Output the (x, y) coordinate of the center of the cell containing the given text.  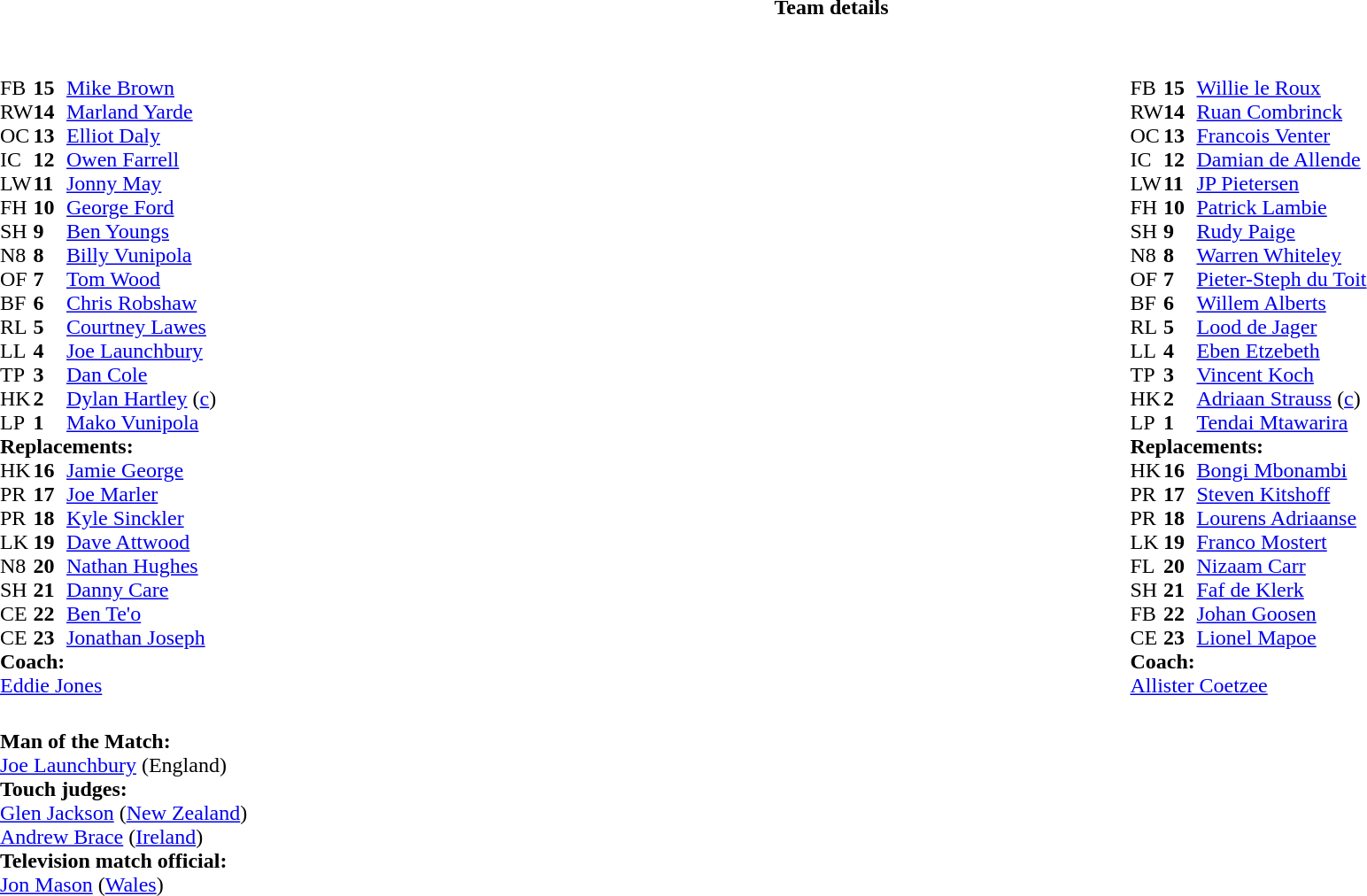
Allister Coetzee (1248, 685)
Warren Whiteley (1281, 255)
Jonny May (142, 184)
Adriaan Strauss (c) (1281, 398)
Dave Attwood (142, 542)
JP Pietersen (1281, 184)
Willem Alberts (1281, 303)
Chris Robshaw (142, 303)
Nathan Hughes (142, 567)
Jamie George (142, 471)
Eben Etzebeth (1281, 351)
Mike Brown (142, 89)
Eddie Jones (108, 685)
Johan Goosen (1281, 614)
Joe Marler (142, 494)
Steven Kitshoff (1281, 494)
Danny Care (142, 590)
Lionel Mapoe (1281, 637)
Tendai Mtawarira (1281, 423)
Rudy Paige (1281, 232)
George Ford (142, 207)
Courtney Lawes (142, 328)
Ruan Combrinck (1281, 112)
Elliot Daly (142, 136)
Kyle Sinckler (142, 519)
Lood de Jager (1281, 328)
Tom Wood (142, 280)
Patrick Lambie (1281, 207)
Mako Vunipola (142, 423)
Joe Launchbury (142, 351)
Faf de Klerk (1281, 590)
Dylan Hartley (c) (142, 398)
Pieter-Steph du Toit (1281, 280)
Marland Yarde (142, 112)
Lourens Adriaanse (1281, 519)
FL (1147, 567)
Ben Youngs (142, 232)
Billy Vunipola (142, 255)
Ben Te'o (142, 614)
Francois Venter (1281, 136)
Damian de Allende (1281, 159)
Dan Cole (142, 375)
Vincent Koch (1281, 375)
Owen Farrell (142, 159)
Franco Mostert (1281, 542)
Bongi Mbonambi (1281, 471)
Nizaam Carr (1281, 567)
Willie le Roux (1281, 89)
Jonathan Joseph (142, 637)
